Return [x, y] of the center of cell containing provided text 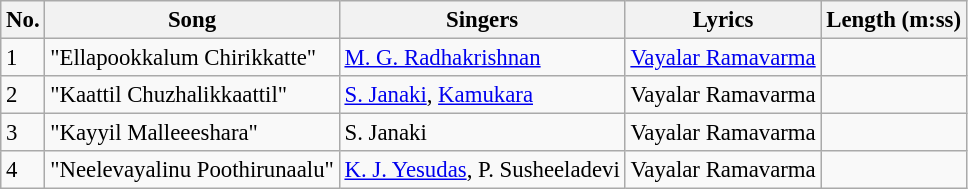
4 [23, 170]
"Kaattil Chuzhalikkaattil" [192, 95]
S. Janaki [482, 133]
No. [23, 20]
Song [192, 20]
Lyrics [723, 20]
M. G. Radhakrishnan [482, 58]
1 [23, 58]
Length (m:ss) [894, 20]
K. J. Yesudas, P. Susheeladevi [482, 170]
S. Janaki, Kamukara [482, 95]
2 [23, 95]
Singers [482, 20]
"Ellapookkalum Chirikkatte" [192, 58]
3 [23, 133]
"Kayyil Malleeeshara" [192, 133]
"Neelevayalinu Poothirunaalu" [192, 170]
